Extract the (x, y) coordinate from the center of the cell holding the provided text.  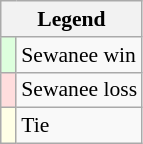
Legend (72, 19)
Tie (79, 126)
Sewanee loss (79, 90)
Sewanee win (79, 55)
